Determine the [X, Y] coordinate at the center of the cell enclosing the given text.  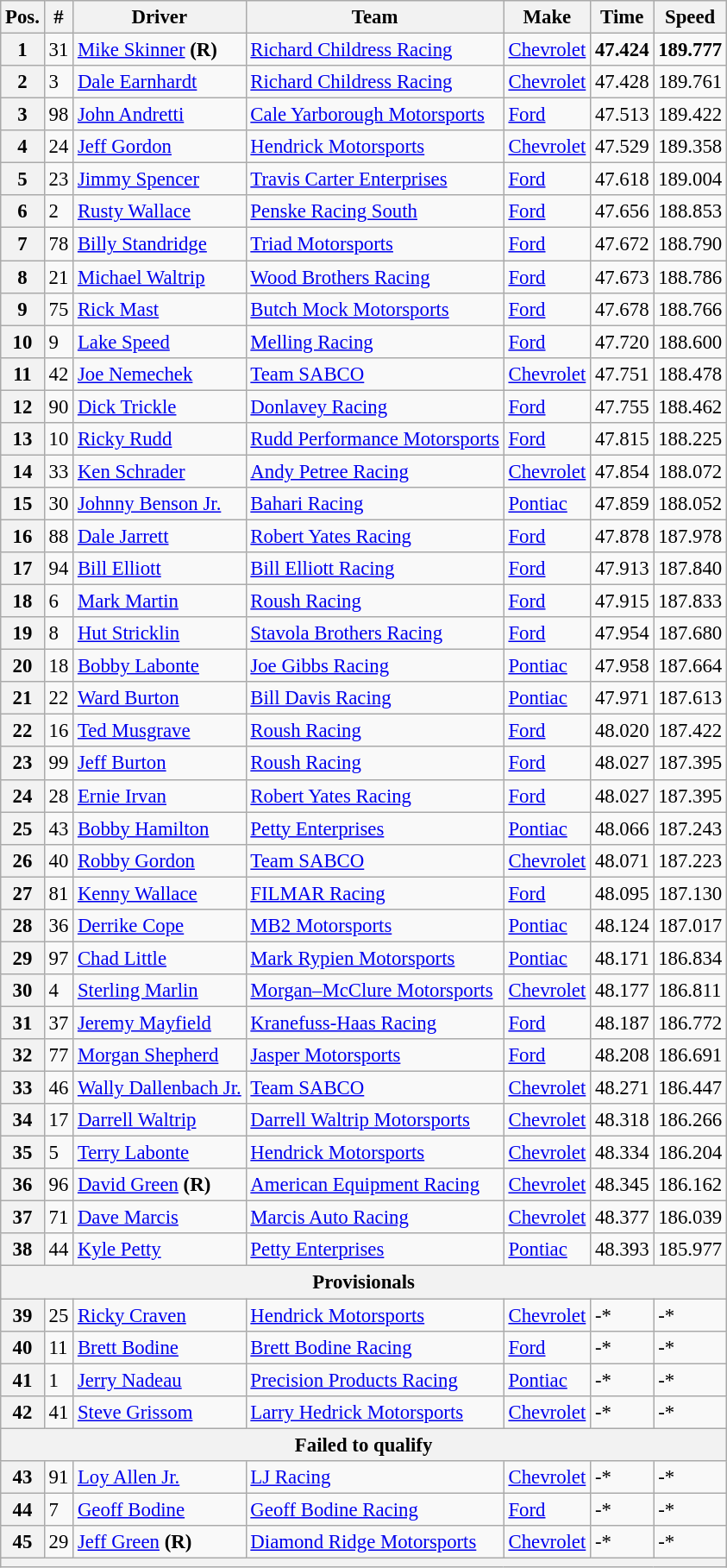
Ricky Craven [160, 1315]
Kyle Petty [160, 1250]
Pos. [22, 17]
187.978 [690, 536]
Jimmy Spencer [160, 179]
187.422 [690, 731]
47.672 [623, 244]
188.052 [690, 504]
American Equipment Racing [374, 1185]
47.859 [623, 504]
186.039 [690, 1218]
15 [22, 504]
Cale Yarborough Motorsports [374, 115]
47.678 [623, 309]
75 [59, 309]
Diamond Ridge Motorsports [374, 1542]
186.811 [690, 991]
Bill Elliott Racing [374, 569]
48.171 [623, 958]
Andy Petree Racing [374, 471]
Failed to qualify [364, 1445]
Rusty Wallace [160, 211]
Johnny Benson Jr. [160, 504]
Dale Earnhardt [160, 82]
Speed [690, 17]
Stavola Brothers Racing [374, 633]
88 [59, 536]
Geoff Bodine [160, 1509]
47.815 [623, 439]
Provisionals [364, 1282]
47.971 [623, 698]
Brett Bodine Racing [374, 1347]
Donlavey Racing [374, 406]
188.072 [690, 471]
Geoff Bodine Racing [374, 1509]
47.720 [623, 342]
34 [22, 1120]
77 [59, 1055]
Driver [160, 17]
LJ Racing [374, 1477]
Mike Skinner (R) [160, 50]
Dale Jarrett [160, 536]
47.529 [623, 147]
78 [59, 244]
Mark Rypien Motorsports [374, 958]
47.656 [623, 211]
Wally Dallenbach Jr. [160, 1088]
186.162 [690, 1185]
188.790 [690, 244]
Joe Nemechek [160, 374]
# [59, 17]
Marcis Auto Racing [374, 1218]
Wood Brothers Racing [374, 277]
Mark Martin [160, 601]
47.673 [623, 277]
187.223 [690, 860]
Melling Racing [374, 342]
Ward Burton [160, 698]
Butch Mock Motorsports [374, 309]
Ken Schrader [160, 471]
188.786 [690, 277]
90 [59, 406]
Team [374, 17]
187.664 [690, 666]
19 [22, 633]
48.345 [623, 1185]
Loy Allen Jr. [160, 1477]
189.422 [690, 115]
Bobby Hamilton [160, 828]
187.243 [690, 828]
Bill Davis Racing [374, 698]
47.618 [623, 179]
Terry Labonte [160, 1153]
47.751 [623, 374]
Jeff Green (R) [160, 1542]
48.393 [623, 1250]
Time [623, 17]
35 [22, 1153]
Triad Motorsports [374, 244]
Darrell Waltrip Motorsports [374, 1120]
Bahari Racing [374, 504]
187.680 [690, 633]
186.691 [690, 1055]
20 [22, 666]
185.977 [690, 1250]
48.271 [623, 1088]
48.334 [623, 1153]
27 [22, 893]
47.854 [623, 471]
26 [22, 860]
189.777 [690, 50]
MB2 Motorsports [374, 926]
189.358 [690, 147]
187.017 [690, 926]
38 [22, 1250]
Jasper Motorsports [374, 1055]
187.613 [690, 698]
Jeff Gordon [160, 147]
John Andretti [160, 115]
Ernie Irvan [160, 796]
47.913 [623, 569]
187.840 [690, 569]
Penske Racing South [374, 211]
47.513 [623, 115]
12 [22, 406]
Larry Hedrick Motorsports [374, 1412]
Joe Gibbs Racing [374, 666]
Hut Stricklin [160, 633]
FILMAR Racing [374, 893]
47.878 [623, 536]
Darrell Waltrip [160, 1120]
47.424 [623, 50]
99 [59, 764]
48.187 [623, 1023]
96 [59, 1185]
Kranefuss-Haas Racing [374, 1023]
Derrike Cope [160, 926]
48.177 [623, 991]
13 [22, 439]
47.915 [623, 601]
94 [59, 569]
Kenny Wallace [160, 893]
188.600 [690, 342]
47.428 [623, 82]
47.954 [623, 633]
97 [59, 958]
188.462 [690, 406]
Robby Gordon [160, 860]
32 [22, 1055]
187.833 [690, 601]
189.761 [690, 82]
Brett Bodine [160, 1347]
David Green (R) [160, 1185]
188.478 [690, 374]
Travis Carter Enterprises [374, 179]
48.066 [623, 828]
71 [59, 1218]
Steve Grissom [160, 1412]
186.447 [690, 1088]
48.377 [623, 1218]
Jeremy Mayfield [160, 1023]
186.772 [690, 1023]
Rick Mast [160, 309]
Ted Musgrave [160, 731]
46 [59, 1088]
188.225 [690, 439]
Ricky Rudd [160, 439]
47.958 [623, 666]
48.020 [623, 731]
48.124 [623, 926]
Rudd Performance Motorsports [374, 439]
91 [59, 1477]
45 [22, 1542]
Bobby Labonte [160, 666]
186.834 [690, 958]
Dick Trickle [160, 406]
14 [22, 471]
48.318 [623, 1120]
189.004 [690, 179]
186.266 [690, 1120]
81 [59, 893]
39 [22, 1315]
Morgan Shepherd [160, 1055]
Jeff Burton [160, 764]
Make [547, 17]
188.853 [690, 211]
Jerry Nadeau [160, 1380]
188.766 [690, 309]
Michael Waltrip [160, 277]
187.130 [690, 893]
Morgan–McClure Motorsports [374, 991]
Chad Little [160, 958]
Billy Standridge [160, 244]
Dave Marcis [160, 1218]
Lake Speed [160, 342]
48.208 [623, 1055]
98 [59, 115]
186.204 [690, 1153]
Sterling Marlin [160, 991]
48.071 [623, 860]
48.095 [623, 893]
47.755 [623, 406]
Precision Products Racing [374, 1380]
Bill Elliott [160, 569]
